For the text-containing cell, return its midpoint in [x, y] coordinate format. 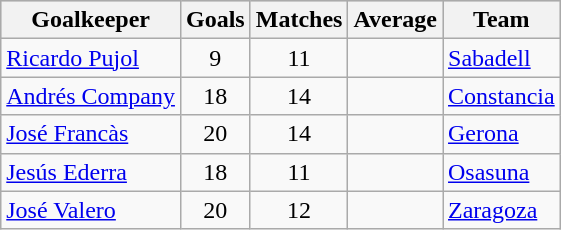
Constancia [501, 96]
Matches [299, 20]
José Francàs [91, 134]
Gerona [501, 134]
Andrés Company [91, 96]
12 [299, 210]
Goalkeeper [91, 20]
Sabadell [501, 58]
Jesús Ederra [91, 172]
Average [396, 20]
Goals [215, 20]
Zaragoza [501, 210]
9 [215, 58]
José Valero [91, 210]
Ricardo Pujol [91, 58]
Osasuna [501, 172]
Team [501, 20]
